Determine the [X, Y] coordinate at the center of the cell enclosing the given text.  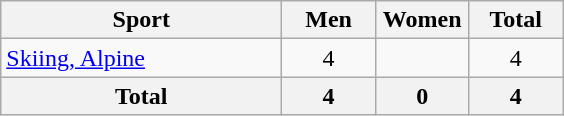
Women [422, 20]
Men [329, 20]
0 [422, 96]
Sport [142, 20]
Skiing, Alpine [142, 58]
